Scan for the cell matching the given text and deliver its [x, y] coordinate at center. 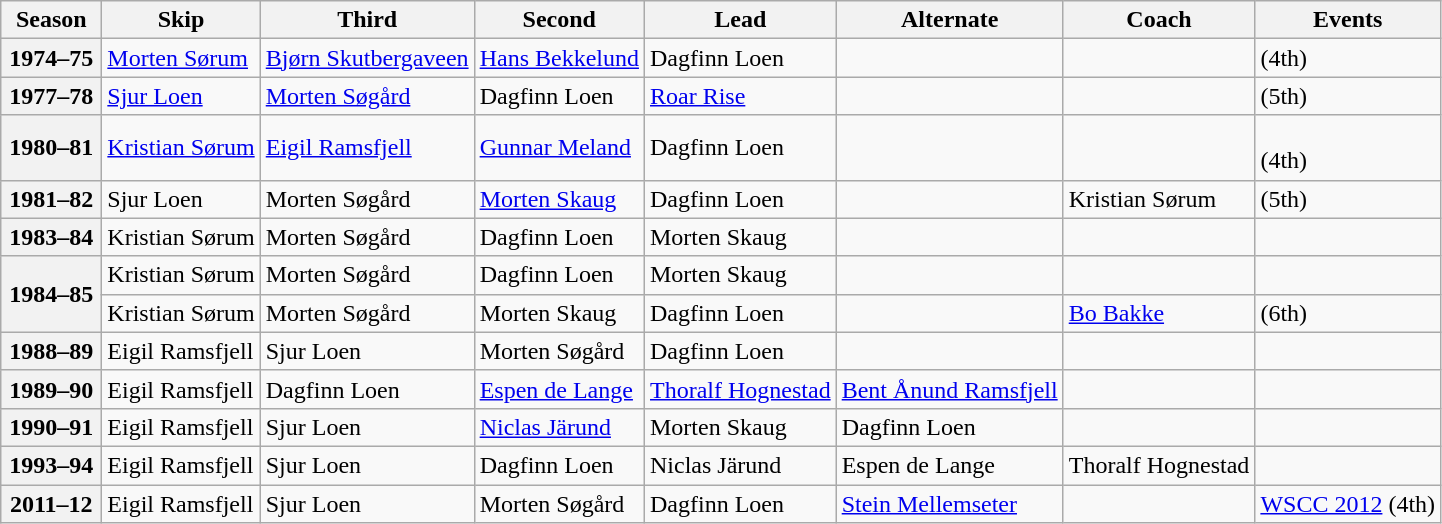
Bent Ånund Ramsfjell [950, 389]
1983–84 [52, 237]
Morten Sørum [181, 58]
Coach [1159, 20]
Gunnar Meland [559, 148]
Hans Bekkelund [559, 58]
Alternate [950, 20]
Season [52, 20]
1989–90 [52, 389]
Lead [740, 20]
Bo Bakke [1159, 313]
Second [559, 20]
Skip [181, 20]
WSCC 2012 (4th) [1348, 503]
1977–78 [52, 96]
1984–85 [52, 294]
1981–82 [52, 199]
Third [367, 20]
1988–89 [52, 351]
Bjørn Skutbergaveen [367, 58]
Stein Mellemseter [950, 503]
1974–75 [52, 58]
(6th) [1348, 313]
Roar Rise [740, 96]
1990–91 [52, 427]
2011–12 [52, 503]
1993–94 [52, 465]
1980–81 [52, 148]
Events [1348, 20]
